Detect which cell encompasses the target text, then output its (x, y) center coordinate. 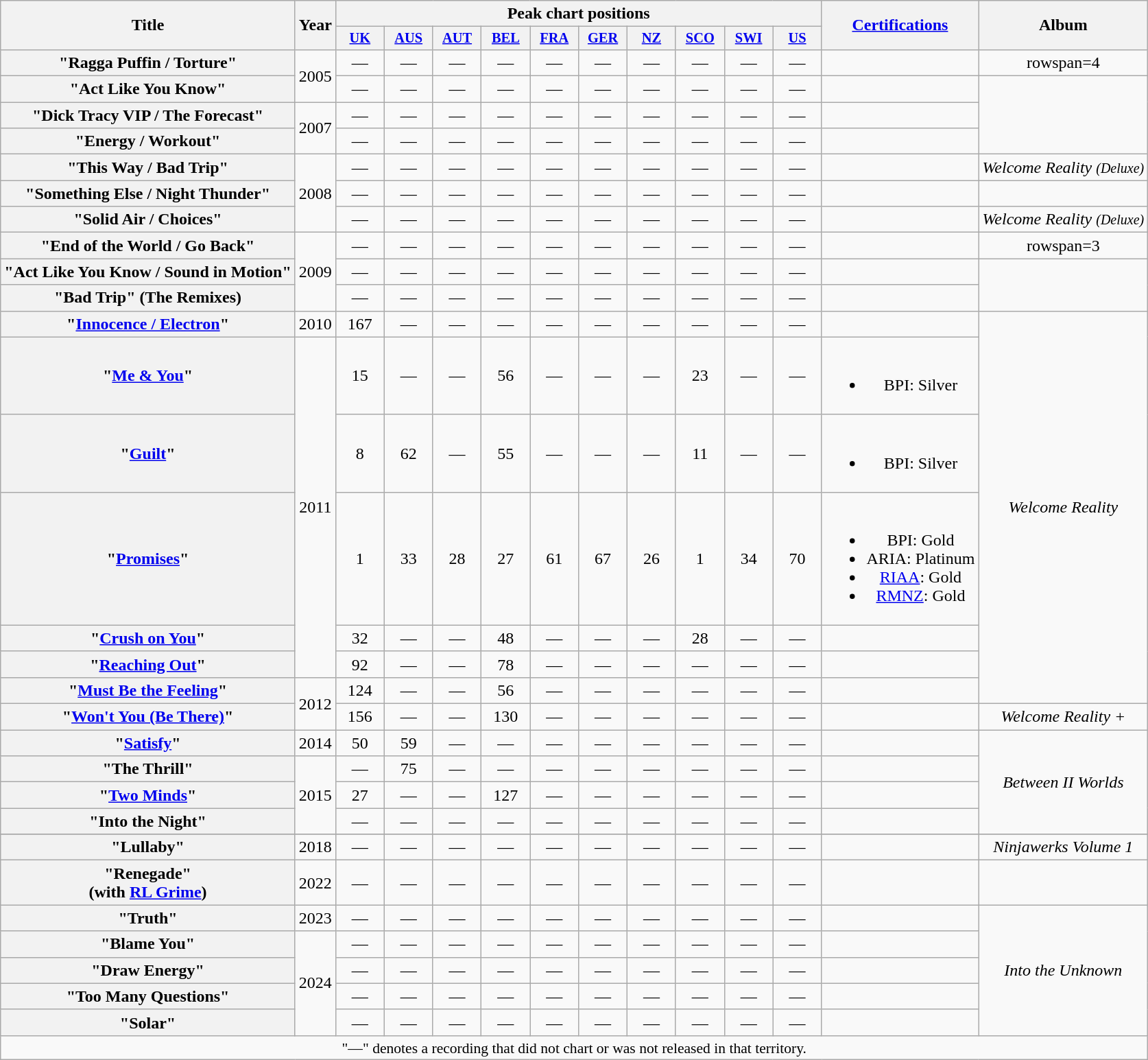
"Solar" (148, 1022)
124 (359, 690)
59 (409, 743)
Peak chart positions (579, 14)
"The Thrill" (148, 769)
2015 (315, 795)
Between II Worlds (1063, 782)
Certifications (900, 25)
2005 (315, 75)
"—" denotes a recording that did not chart or was not released in that territory. (575, 1048)
2011 (315, 507)
34 (749, 558)
"Promises" (148, 558)
"Lullaby" (148, 847)
"Truth" (148, 918)
62 (409, 453)
BEL (506, 38)
78 (506, 664)
"Me & You" (148, 376)
2008 (315, 193)
92 (359, 664)
50 (359, 743)
26 (651, 558)
"Two Minds" (148, 795)
"Draw Energy" (148, 970)
"Into the Night" (148, 821)
2023 (315, 918)
75 (409, 769)
"Solid Air / Choices" (148, 220)
15 (359, 376)
rowspan=4 (1063, 62)
Album (1063, 25)
2009 (315, 272)
Welcome Reality + (1063, 717)
61 (554, 558)
rowspan=3 (1063, 246)
SWI (749, 38)
Ninjawerks Volume 1 (1063, 847)
2007 (315, 128)
55 (506, 453)
67 (603, 558)
"Guilt" (148, 453)
"Something Else / Night Thunder" (148, 193)
"Energy / Workout" (148, 141)
2010 (315, 324)
11 (699, 453)
UK (359, 38)
"This Way / Bad Trip" (148, 167)
"End of the World / Go Back" (148, 246)
SCO (699, 38)
2024 (315, 983)
2012 (315, 703)
"Renegade"(with RL Grime) (148, 882)
AUT (457, 38)
32 (359, 638)
"Ragga Puffin / Torture" (148, 62)
2018 (315, 847)
2022 (315, 882)
"Act Like You Know / Sound in Motion" (148, 272)
"Won't You (Be There)" (148, 717)
130 (506, 717)
"Dick Tracy VIP / The Forecast" (148, 115)
23 (699, 376)
127 (506, 795)
AUS (409, 38)
Title (148, 25)
"Bad Trip" (The Remixes) (148, 298)
US (797, 38)
156 (359, 717)
33 (409, 558)
48 (506, 638)
"Innocence / Electron" (148, 324)
2014 (315, 743)
Welcome Reality (1063, 507)
"Must Be the Feeling" (148, 690)
Into the Unknown (1063, 970)
"Act Like You Know" (148, 89)
8 (359, 453)
BPI: GoldARIA: PlatinumRIAA: GoldRMNZ: Gold (900, 558)
"Crush on You" (148, 638)
"Reaching Out" (148, 664)
"Too Many Questions" (148, 996)
Year (315, 25)
167 (359, 324)
70 (797, 558)
"Satisfy" (148, 743)
FRA (554, 38)
NZ (651, 38)
GER (603, 38)
"Blame You" (148, 944)
